Scan for the cell matching the given text and deliver its (x, y) coordinate at center. 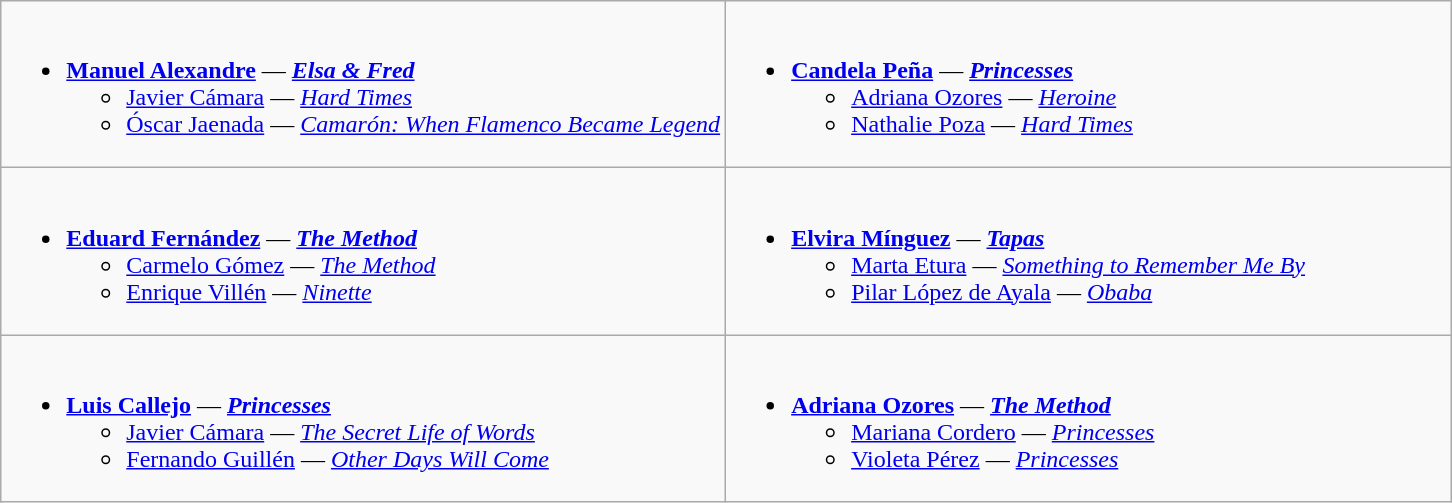
Luis Callejo — PrincessesJavier Cámara — The Secret Life of WordsFernando Guillén — Other Days Will Come (364, 418)
Candela Peña — PrincessesAdriana Ozores — HeroineNathalie Poza — Hard Times (1088, 84)
Elvira Mínguez — TapasMarta Etura — Something to Remember Me ByPilar López de Ayala — Obaba (1088, 252)
Eduard Fernández — The MethodCarmelo Gómez — The MethodEnrique Villén — Ninette (364, 252)
Adriana Ozores — The MethodMariana Cordero — PrincessesVioleta Pérez — Princesses (1088, 418)
Manuel Alexandre — Elsa & FredJavier Cámara — Hard TimesÓscar Jaenada — Camarón: When Flamenco Became Legend (364, 84)
